For the text-containing cell, return its midpoint in (X, Y) coordinate format. 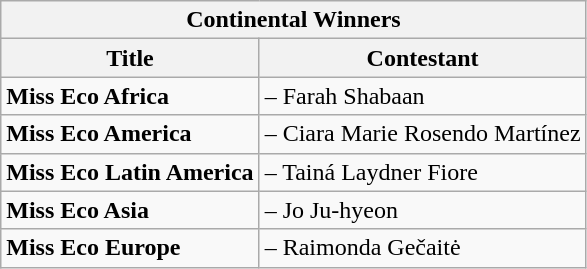
Miss Eco Africa (130, 96)
– Jo Ju-hyeon (422, 210)
Title (130, 58)
– Farah Shabaan (422, 96)
Miss Eco Asia (130, 210)
Continental Winners (294, 20)
Miss Eco Latin America (130, 172)
– Raimonda Gečaitė (422, 248)
Miss Eco America (130, 134)
Miss Eco Europe (130, 248)
Contestant (422, 58)
– Tainá Laydner Fiore (422, 172)
– Ciara Marie Rosendo Martínez (422, 134)
